Scan for the cell matching the given text and deliver its (X, Y) coordinate at center. 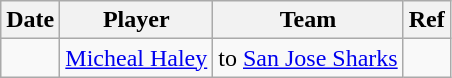
Ref (426, 20)
Micheal Haley (136, 58)
Date (30, 20)
Player (136, 20)
Team (308, 20)
to San Jose Sharks (308, 58)
